Provide the (x, y) coordinate of the cell's center where the given text is located.  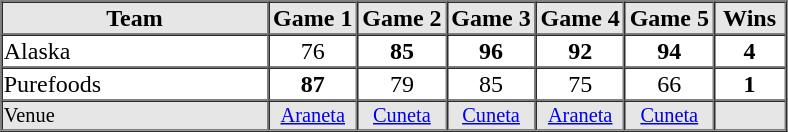
Game 5 (670, 18)
Game 4 (580, 18)
Team (134, 18)
Game 1 (312, 18)
Venue (134, 115)
Game 2 (402, 18)
Alaska (134, 50)
75 (580, 84)
Purefoods (134, 84)
4 (750, 50)
66 (670, 84)
76 (312, 50)
79 (402, 84)
96 (490, 50)
1 (750, 84)
87 (312, 84)
94 (670, 50)
Wins (750, 18)
Game 3 (490, 18)
92 (580, 50)
